Provide the [x, y] coordinate of the cell's center where the given text is located.  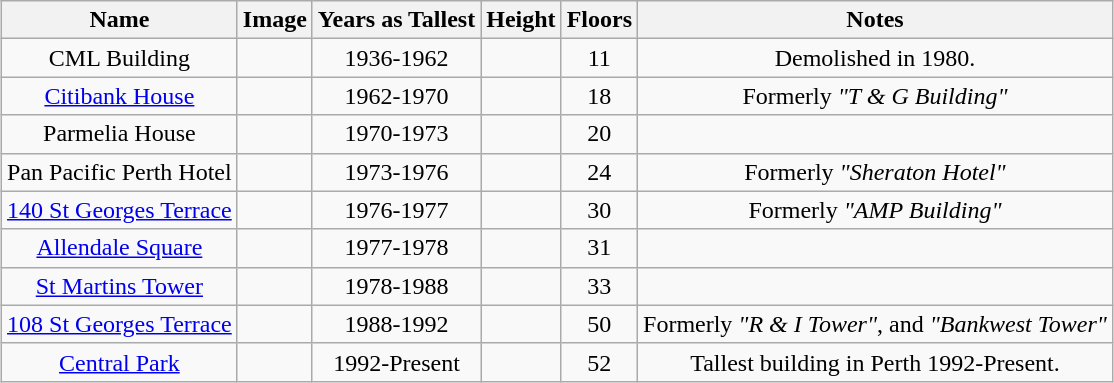
Formerly "T & G Building" [876, 96]
140 St Georges Terrace [120, 210]
Notes [876, 20]
Height [521, 20]
Formerly "Sheraton Hotel" [876, 172]
18 [599, 96]
Formerly "AMP Building" [876, 210]
Allendale Square [120, 248]
1988-1992 [396, 324]
Citibank House [120, 96]
1962-1970 [396, 96]
1992-Present [396, 362]
20 [599, 134]
Tallest building in Perth 1992-Present. [876, 362]
Central Park [120, 362]
Years as Tallest [396, 20]
St Martins Tower [120, 286]
CML Building [120, 58]
Image [274, 20]
Parmelia House [120, 134]
Name [120, 20]
Pan Pacific Perth Hotel [120, 172]
52 [599, 362]
Demolished in 1980. [876, 58]
Formerly "R & I Tower", and "Bankwest Tower" [876, 324]
24 [599, 172]
1936-1962 [396, 58]
1977-1978 [396, 248]
1976-1977 [396, 210]
1970-1973 [396, 134]
1978-1988 [396, 286]
108 St Georges Terrace [120, 324]
33 [599, 286]
50 [599, 324]
31 [599, 248]
1973-1976 [396, 172]
Floors [599, 20]
30 [599, 210]
11 [599, 58]
